Return the [x, y] coordinate for the center point of the cell that contains the specified text.  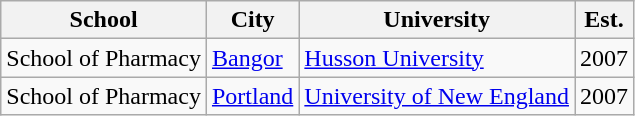
Bangor [252, 58]
School [104, 20]
Husson University [437, 58]
City [252, 20]
Portland [252, 96]
University [437, 20]
University of New England [437, 96]
Est. [604, 20]
